Provide the [x, y] coordinate of the cell's center where the given text is located.  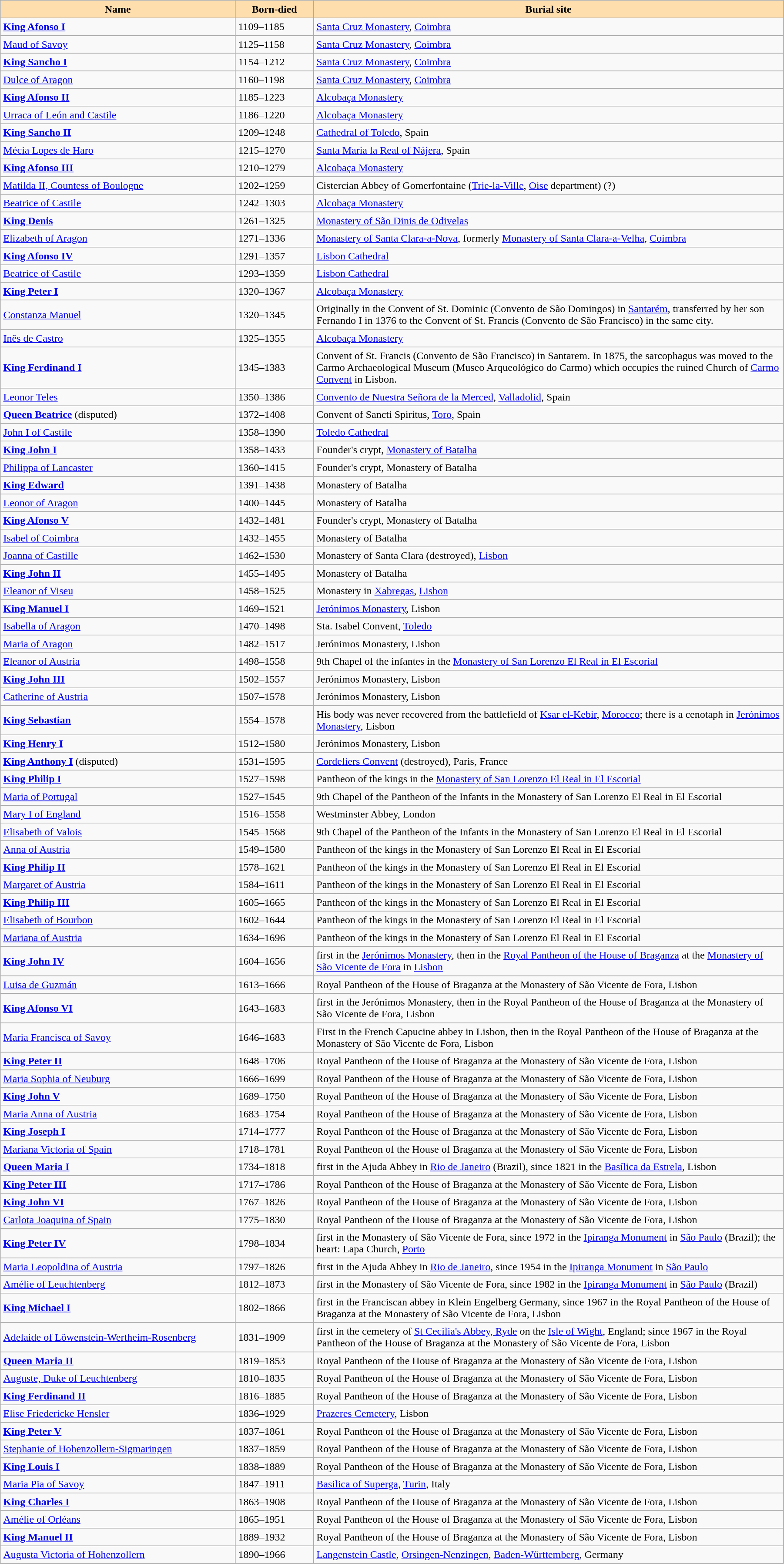
1210–1279 [275, 168]
first in the Ajuda Abbey in Rio de Janeiro, since 1954 in the Ipiranga Monument in São Paulo [549, 1267]
1837–1859 [275, 1449]
1718–1781 [275, 1149]
1125–1158 [275, 44]
King Charles I [118, 1502]
King Manuel I [118, 609]
Burial site [549, 9]
Cathedral of Toledo, Spain [549, 132]
1717–1786 [275, 1184]
1802–1866 [275, 1308]
1360–1415 [275, 468]
Elise Friedericke Hensler [118, 1413]
1734–1818 [275, 1167]
1185–1223 [275, 97]
1816–1885 [275, 1396]
King Sancho II [118, 132]
King Michael I [118, 1308]
1160–1198 [275, 80]
Cordeliers Convent (destroyed), Paris, France [549, 761]
1890–1966 [275, 1554]
Luisa de Guzmán [118, 985]
Westminster Abbey, London [549, 814]
1154–1212 [275, 62]
Maria Francisca of Savoy [118, 1038]
King Peter IV [118, 1243]
Eleanor of Austria [118, 661]
Maria of Aragon [118, 644]
1545–1568 [275, 832]
Basilica of Superga, Turin, Italy [549, 1484]
Matilda II, Countess of Boulogne [118, 185]
Monastery of Santa Clara-a-Nova, formerly Monastery of Santa Clara-a-Velha, Coimbra [549, 238]
1186–1220 [275, 115]
King Philip I [118, 779]
Convento de Nuestra Señora de la Merced, Valladolid, Spain [549, 397]
1242–1303 [275, 203]
1643–1683 [275, 1008]
1516–1558 [275, 814]
1325–1355 [275, 338]
King Ferdinand I [118, 367]
Joanna of Castille [118, 555]
Born-died [275, 9]
1209–1248 [275, 132]
Isabella of Aragon [118, 626]
1455–1495 [275, 573]
King Manuel II [118, 1537]
1498–1558 [275, 661]
Isabel of Coimbra [118, 538]
Mary I of England [118, 814]
1714–1777 [275, 1131]
King Afonso II [118, 97]
Leonor Teles [118, 397]
1836–1929 [275, 1413]
Maria Anna of Austria [118, 1114]
Monastery in Xabregas, Lisbon [549, 591]
1865–1951 [275, 1519]
1666–1699 [275, 1079]
King John VI [118, 1202]
King John III [118, 679]
King Philip II [118, 867]
1527–1545 [275, 797]
1469–1521 [275, 609]
1271–1336 [275, 238]
Elizabeth of Aragon [118, 238]
King Sancho I [118, 62]
first in the Ajuda Abbey in Rio de Janeiro (Brazil), since 1821 in the Basílica da Estrela, Lisbon [549, 1167]
Amélie of Orléans [118, 1519]
King John V [118, 1096]
Auguste, Duke of Leuchtenberg [118, 1378]
Monastery of São Dinis de Odivelas [549, 221]
Dulce of Aragon [118, 80]
1358–1433 [275, 450]
Convent of Sancti Spiritus, Toro, Spain [549, 414]
1775–1830 [275, 1220]
King Afonso III [118, 168]
King Anthony I (disputed) [118, 761]
1527–1598 [275, 779]
Queen Maria I [118, 1167]
Amélie of Leuchtenberg [118, 1284]
Sta. Isabel Convent, Toledo [549, 626]
King Ferdinand II [118, 1396]
1358–1390 [275, 432]
1202–1259 [275, 185]
Mécia Lopes de Haro [118, 150]
King Peter I [118, 291]
1819–1853 [275, 1361]
first in the Monastery of São Vicente de Fora, since 1982 in the Ipiranga Monument in São Paulo (Brazil) [549, 1284]
Name [118, 9]
1810–1835 [275, 1378]
Monastery of Santa Clara (destroyed), Lisbon [549, 555]
1648–1706 [275, 1061]
1798–1834 [275, 1243]
1889–1932 [275, 1537]
Anna of Austria [118, 849]
1320–1367 [275, 291]
1215–1270 [275, 150]
1400–1445 [275, 503]
1109–1185 [275, 27]
King Peter V [118, 1431]
Maria Sophia of Neuburg [118, 1079]
Maria Pia of Savoy [118, 1484]
Urraca of León and Castile [118, 115]
1847–1911 [275, 1484]
King Peter III [118, 1184]
Leonor of Aragon [118, 503]
King Peter II [118, 1061]
King John I [118, 450]
Prazeres Cemetery, Lisbon [549, 1413]
1458–1525 [275, 591]
1613–1666 [275, 985]
1261–1325 [275, 221]
1320–1345 [275, 315]
1372–1408 [275, 414]
1554–1578 [275, 720]
Elisabeth of Valois [118, 832]
Maria of Portugal [118, 797]
1345–1383 [275, 367]
1432–1481 [275, 520]
1863–1908 [275, 1502]
Catherine of Austria [118, 696]
King Sebastian [118, 720]
King Afonso VI [118, 1008]
1683–1754 [275, 1114]
Queen Beatrice (disputed) [118, 414]
1432–1455 [275, 538]
King Afonso V [118, 520]
1646–1683 [275, 1038]
1462–1530 [275, 555]
1767–1826 [275, 1202]
1549–1580 [275, 849]
1838–1889 [275, 1466]
Mariana Victoria of Spain [118, 1149]
King John IV [118, 961]
Philippa of Lancaster [118, 468]
1350–1386 [275, 397]
Augusta Victoria of Hohenzollern [118, 1554]
1605–1665 [275, 902]
Langenstein Castle, Orsingen-Nenzingen, Baden-Württemberg, Germany [549, 1554]
Constanza Manuel [118, 315]
King Afonso IV [118, 256]
1470–1498 [275, 626]
King Denis [118, 221]
1291–1357 [275, 256]
1293–1359 [275, 273]
King Philip III [118, 902]
Maria Leopoldina of Austria [118, 1267]
1482–1517 [275, 644]
Queen Maria II [118, 1361]
Stephanie of Hohenzollern-Sigmaringen [118, 1449]
1831–1909 [275, 1337]
1512–1580 [275, 743]
King Afonso I [118, 27]
1604–1656 [275, 961]
Santa María la Real of Nájera, Spain [549, 150]
1502–1557 [275, 679]
1837–1861 [275, 1431]
King Louis I [118, 1466]
King Edward [118, 485]
King Henry I [118, 743]
Inês de Castro [118, 338]
Eleanor of Viseu [118, 591]
His body was never recovered from the battlefield of Ksar el-Kebir, Morocco; there is a cenotaph in Jerónimos Monastery, Lisbon [549, 720]
1797–1826 [275, 1267]
King Joseph I [118, 1131]
first in the Jerónimos Monastery, then in the Royal Pantheon of the House of Braganza at the Monastery of São Vicente de Fora, Lisbon [549, 1008]
Toledo Cathedral [549, 432]
Cistercian Abbey of Gomerfontaine (Trie-la-Ville, Oise department) (?) [549, 185]
Maud of Savoy [118, 44]
Adelaide of Löwenstein-Wertheim-Rosenberg [118, 1337]
Mariana of Austria [118, 938]
John I of Castile [118, 432]
King John II [118, 573]
1578–1621 [275, 867]
1689–1750 [275, 1096]
1602–1644 [275, 920]
First in the French Capucine abbey in Lisbon, then in the Royal Pantheon of the House of Braganza at the Monastery of São Vicente de Fora, Lisbon [549, 1038]
1531–1595 [275, 761]
1812–1873 [275, 1284]
1584–1611 [275, 885]
first in the Monastery of São Vicente de Fora, since 1972 in the Ipiranga Monument in São Paulo (Brazil); the heart: Lapa Church, Porto [549, 1243]
9th Chapel of the infantes in the Monastery of San Lorenzo El Real in El Escorial [549, 661]
Elisabeth of Bourbon [118, 920]
1507–1578 [275, 696]
1391–1438 [275, 485]
1634–1696 [275, 938]
Margaret of Austria [118, 885]
Carlota Joaquina of Spain [118, 1220]
first in the Jerónimos Monastery, then in the Royal Pantheon of the House of Braganza at the Monastery of São Vicente de Fora in Lisbon [549, 961]
